Scan for the cell matching the given text and deliver its (x, y) coordinate at center. 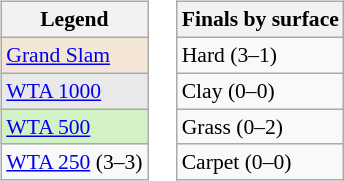
WTA 500 (74, 127)
Carpet (0–0) (260, 162)
WTA 250 (3–3) (74, 162)
Clay (0–0) (260, 91)
Grand Slam (74, 55)
Hard (3–1) (260, 55)
Finals by surface (260, 20)
WTA 1000 (74, 91)
Legend (74, 20)
Grass (0–2) (260, 127)
